Provide the (x, y) coordinate of the cell's center where the given text is located.  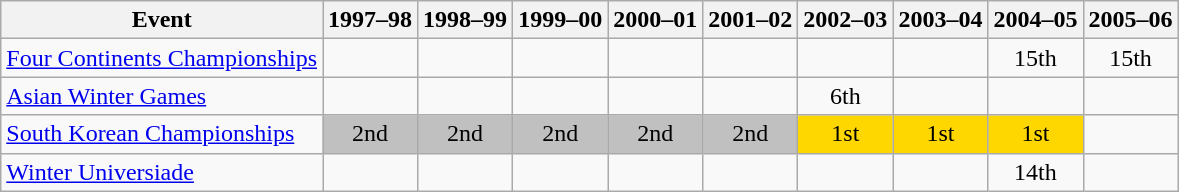
2001–02 (750, 20)
6th (846, 96)
Event (162, 20)
2004–05 (1036, 20)
2000–01 (656, 20)
Winter Universiade (162, 172)
Four Continents Championships (162, 58)
2002–03 (846, 20)
1997–98 (370, 20)
14th (1036, 172)
Asian Winter Games (162, 96)
South Korean Championships (162, 134)
2005–06 (1130, 20)
2003–04 (940, 20)
1999–00 (560, 20)
1998–99 (466, 20)
